Pinpoint the cell where the given text exists, returning its [X, Y] midpoint coordinate. 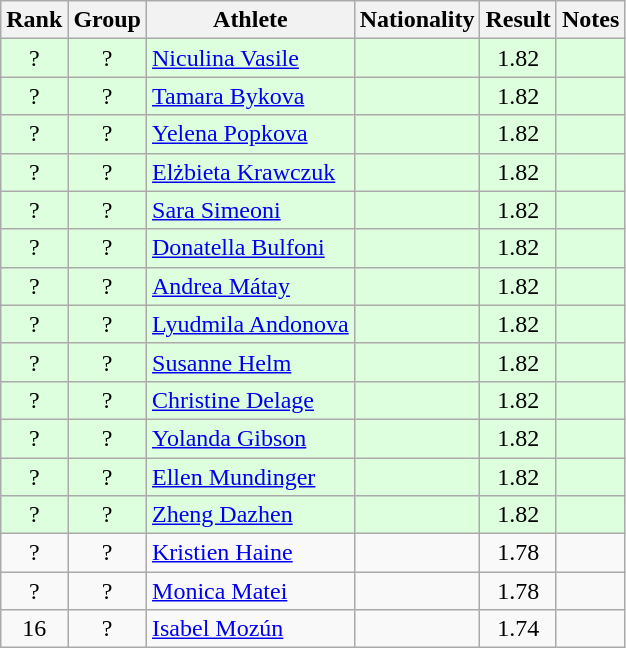
Elżbieta Krawczuk [251, 172]
Donatella Bulfoni [251, 248]
1.74 [518, 629]
Andrea Mátay [251, 286]
Kristien Haine [251, 553]
Lyudmila Andonova [251, 324]
Christine Delage [251, 400]
Yelena Popkova [251, 134]
Isabel Mozún [251, 629]
Group [108, 20]
Notes [590, 20]
Result [518, 20]
Tamara Bykova [251, 96]
Nationality [417, 20]
16 [34, 629]
Susanne Helm [251, 362]
Athlete [251, 20]
Yolanda Gibson [251, 438]
Monica Matei [251, 591]
Sara Simeoni [251, 210]
Ellen Mundinger [251, 477]
Niculina Vasile [251, 58]
Zheng Dazhen [251, 515]
Rank [34, 20]
